Search for the cell housing the specified text and yield its (X, Y) center coordinate. 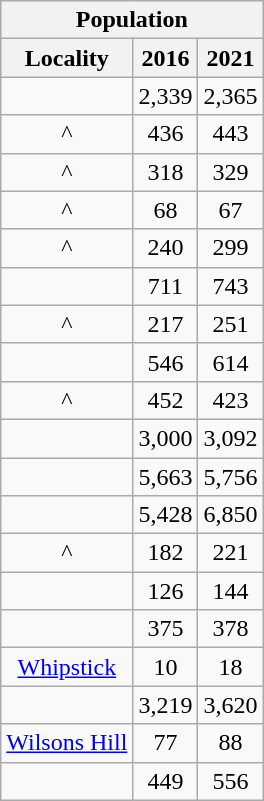
77 (166, 743)
Population (132, 20)
3,620 (230, 705)
10 (166, 667)
68 (166, 210)
449 (166, 781)
240 (166, 248)
2,365 (230, 96)
18 (230, 667)
5,756 (230, 477)
711 (166, 286)
3,092 (230, 438)
556 (230, 781)
217 (166, 324)
144 (230, 591)
743 (230, 286)
5,663 (166, 477)
2021 (230, 58)
375 (166, 629)
88 (230, 743)
Wilsons Hill (67, 743)
329 (230, 172)
3,000 (166, 438)
443 (230, 134)
221 (230, 553)
378 (230, 629)
423 (230, 400)
546 (166, 362)
318 (166, 172)
126 (166, 591)
5,428 (166, 515)
Locality (67, 58)
299 (230, 248)
452 (166, 400)
Whipstick (67, 667)
2016 (166, 58)
3,219 (166, 705)
6,850 (230, 515)
614 (230, 362)
2,339 (166, 96)
436 (166, 134)
67 (230, 210)
251 (230, 324)
182 (166, 553)
